Extract the (X, Y) coordinate from the center of the cell holding the provided text.  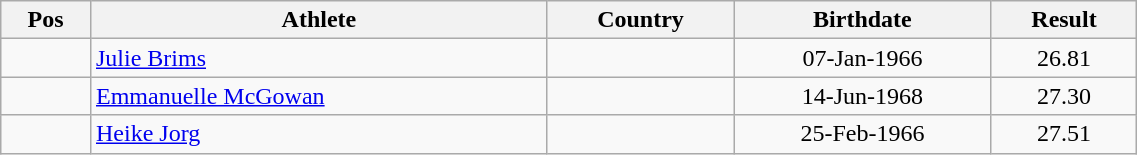
Birthdate (862, 20)
25-Feb-1966 (862, 134)
Heike Jorg (318, 134)
26.81 (1064, 58)
Pos (46, 20)
Julie Brims (318, 58)
27.51 (1064, 134)
Emmanuelle McGowan (318, 96)
Athlete (318, 20)
27.30 (1064, 96)
Country (640, 20)
07-Jan-1966 (862, 58)
Result (1064, 20)
14-Jun-1968 (862, 96)
